Provide the (x, y) coordinate of the cell's center where the given text is located.  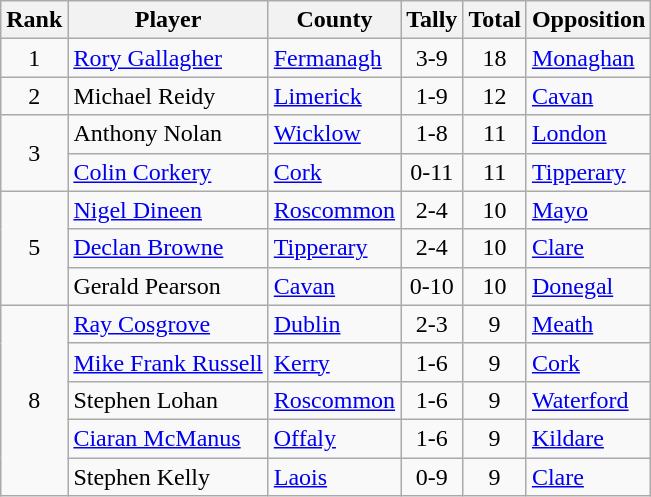
Monaghan (588, 58)
1-9 (432, 96)
Opposition (588, 20)
County (334, 20)
0-11 (432, 172)
Laois (334, 477)
London (588, 134)
Tally (432, 20)
Anthony Nolan (168, 134)
Mike Frank Russell (168, 362)
2 (34, 96)
Gerald Pearson (168, 286)
Limerick (334, 96)
Player (168, 20)
Nigel Dineen (168, 210)
5 (34, 248)
1-8 (432, 134)
Offaly (334, 438)
Stephen Kelly (168, 477)
3-9 (432, 58)
Ciaran McManus (168, 438)
Ray Cosgrove (168, 324)
Waterford (588, 400)
0-9 (432, 477)
Kildare (588, 438)
Total (495, 20)
Wicklow (334, 134)
3 (34, 153)
Fermanagh (334, 58)
Meath (588, 324)
0-10 (432, 286)
Rory Gallagher (168, 58)
2-3 (432, 324)
Donegal (588, 286)
Stephen Lohan (168, 400)
Declan Browne (168, 248)
1 (34, 58)
Rank (34, 20)
Mayo (588, 210)
Michael Reidy (168, 96)
Dublin (334, 324)
18 (495, 58)
12 (495, 96)
8 (34, 400)
Kerry (334, 362)
Colin Corkery (168, 172)
